For the text-containing cell, return its midpoint in (X, Y) coordinate format. 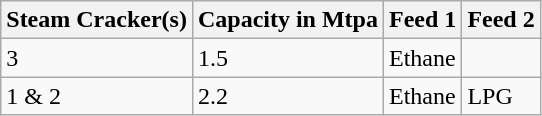
2.2 (288, 96)
1 & 2 (97, 96)
Feed 1 (422, 20)
Feed 2 (501, 20)
Steam Cracker(s) (97, 20)
LPG (501, 96)
1.5 (288, 58)
Capacity in Mtpa (288, 20)
3 (97, 58)
